Locate the cell with the specified text and output its [x, y] center coordinate. 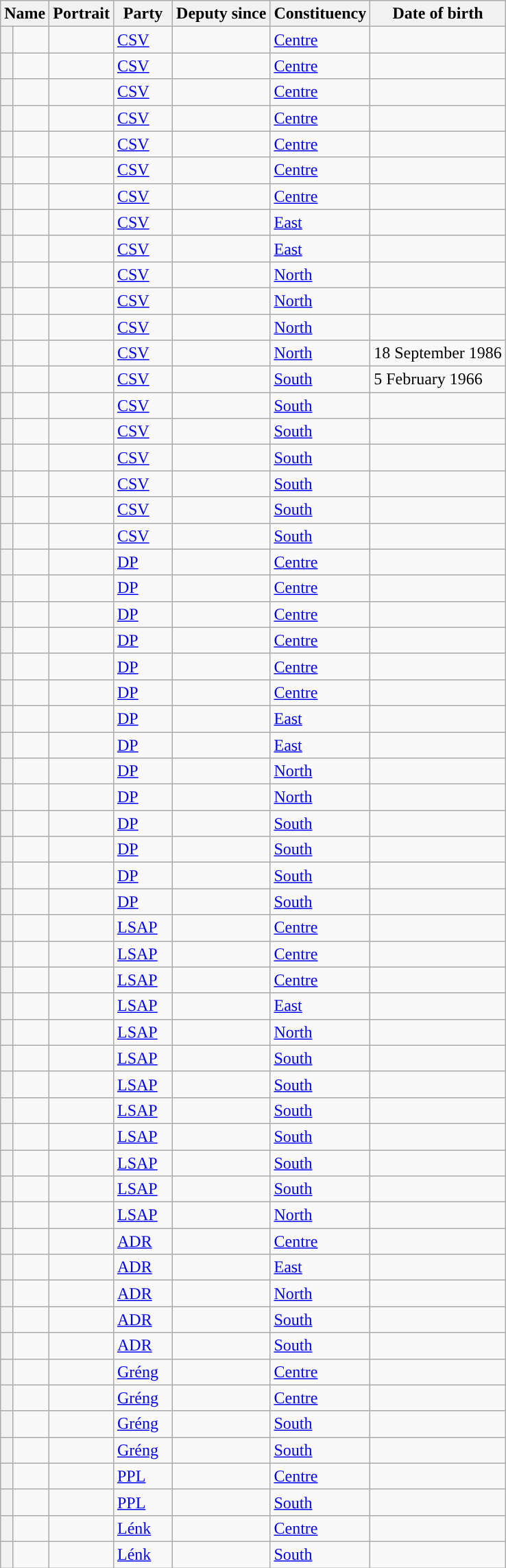
18 September 1986 [438, 353]
Portrait [82, 14]
5 February 1966 [438, 379]
Party [143, 14]
Name [25, 14]
Date of birth [438, 14]
Constituency [320, 14]
Deputy since [221, 14]
